Return (x, y) of the center of cell containing provided text 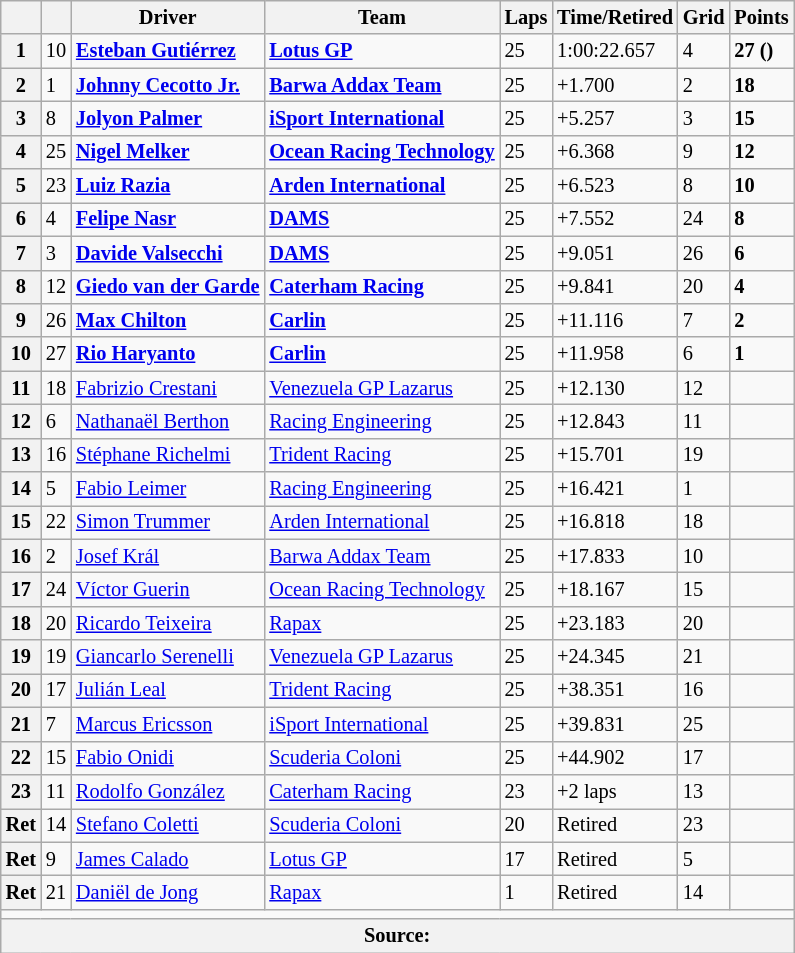
Laps (526, 17)
Rio Haryanto (168, 354)
Source: (398, 936)
Max Chilton (168, 320)
+16.818 (615, 522)
Daniël de Jong (168, 892)
Ricardo Teixeira (168, 623)
Esteban Gutiérrez (168, 51)
Time/Retired (615, 17)
Víctor Guerin (168, 589)
Giedo van der Garde (168, 287)
+6.523 (615, 186)
+12.843 (615, 421)
+11.958 (615, 354)
Nigel Melker (168, 152)
+16.421 (615, 489)
+7.552 (615, 219)
+2 laps (615, 791)
James Calado (168, 859)
+39.831 (615, 724)
+9.051 (615, 253)
+23.183 (615, 623)
+12.130 (615, 388)
Marcus Ericsson (168, 724)
+15.701 (615, 455)
Jolyon Palmer (168, 118)
Felipe Nasr (168, 219)
Johnny Cecotto Jr. (168, 85)
Julián Leal (168, 690)
+24.345 (615, 657)
27 () (761, 51)
+38.351 (615, 690)
Rodolfo González (168, 791)
27 (56, 354)
Fabio Leimer (168, 489)
Luiz Razia (168, 186)
Grid (704, 17)
Nathanaël Berthon (168, 421)
Stéphane Richelmi (168, 455)
Team (382, 17)
1:00:22.657 (615, 51)
+11.116 (615, 320)
Fabrizio Crestani (168, 388)
Giancarlo Serenelli (168, 657)
Points (761, 17)
+44.902 (615, 758)
Simon Trummer (168, 522)
+17.833 (615, 556)
Stefano Coletti (168, 825)
+1.700 (615, 85)
Davide Valsecchi (168, 253)
Fabio Onidi (168, 758)
+5.257 (615, 118)
+9.841 (615, 287)
+18.167 (615, 589)
Josef Král (168, 556)
+6.368 (615, 152)
Driver (168, 17)
